Scan for the cell matching the given text and deliver its (x, y) coordinate at center. 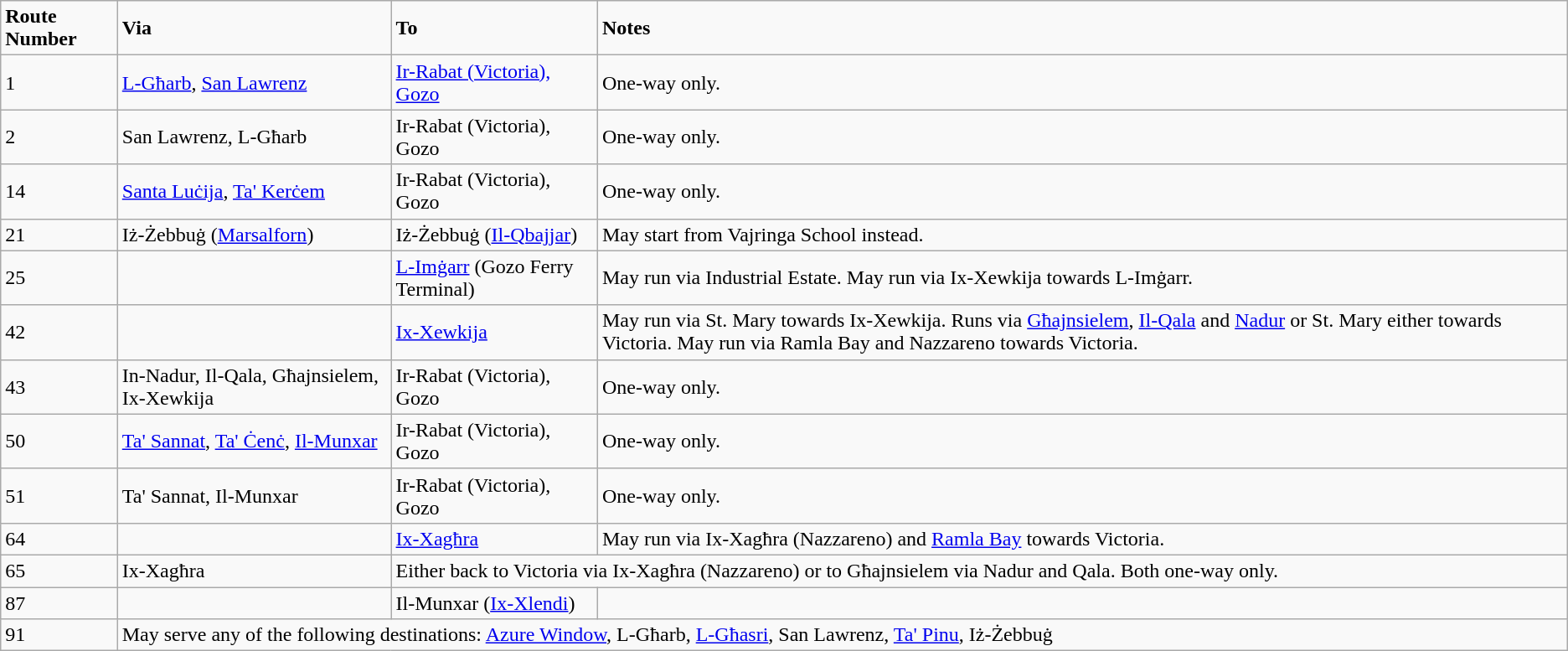
In-Nadur, Il-Qala, Għajnsielem, Ix-Xewkija (255, 387)
42 (59, 332)
Route Number (59, 28)
25 (59, 278)
87 (59, 602)
L-Imġarr (Gozo Ferry Terminal) (494, 278)
50 (59, 441)
14 (59, 191)
May start from Vajringa School instead. (1082, 235)
Via (255, 28)
Ta' Sannat, Il-Munxar (255, 496)
To (494, 28)
64 (59, 539)
2 (59, 137)
Either back to Victoria via Ix-Xagħra (Nazzareno) or to Għajnsielem via Nadur and Qala. Both one-way only. (979, 571)
21 (59, 235)
65 (59, 571)
Iż-Żebbuġ (Il-Qbajjar) (494, 235)
Notes (1082, 28)
May run via Industrial Estate. May run via Ix-Xewkija towards L-Imġarr. (1082, 278)
May serve any of the following destinations: Azure Window, L-Għarb, L-Għasri, San Lawrenz, Ta' Pinu, Iż-Żebbuġ (843, 635)
Iż-Żebbuġ (Marsalforn) (255, 235)
San Lawrenz, L-Għarb (255, 137)
91 (59, 635)
Ta' Sannat, Ta' Ċenċ, Il-Munxar (255, 441)
L-Għarb, San Lawrenz (255, 82)
1 (59, 82)
May run via Ix-Xagħra (Nazzareno) and Ramla Bay towards Victoria. (1082, 539)
51 (59, 496)
Il-Munxar (Ix-Xlendi) (494, 602)
43 (59, 387)
Ix-Xewkija (494, 332)
Santa Luċija, Ta' Kerċem (255, 191)
